Determine the (x, y) coordinate at the center of the cell enclosing the given text.  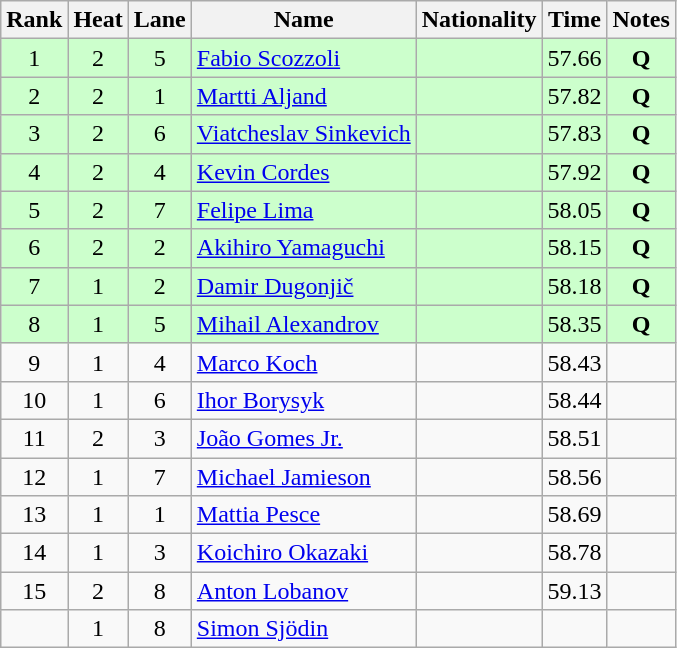
João Gomes Jr. (304, 438)
58.69 (574, 515)
57.83 (574, 134)
58.43 (574, 362)
57.82 (574, 96)
Fabio Scozzoli (304, 58)
Michael Jamieson (304, 477)
Kevin Cordes (304, 172)
Mattia Pesce (304, 515)
58.51 (574, 438)
14 (34, 553)
58.05 (574, 210)
Marco Koch (304, 362)
Anton Lobanov (304, 591)
Martti Aljand (304, 96)
58.44 (574, 400)
57.66 (574, 58)
Nationality (479, 20)
Koichiro Okazaki (304, 553)
58.15 (574, 248)
59.13 (574, 591)
Felipe Lima (304, 210)
13 (34, 515)
15 (34, 591)
Mihail Alexandrov (304, 324)
58.56 (574, 477)
Notes (641, 20)
Simon Sjödin (304, 629)
Heat (98, 20)
58.18 (574, 286)
58.78 (574, 553)
Ihor Borysyk (304, 400)
Akihiro Yamaguchi (304, 248)
Lane (160, 20)
10 (34, 400)
11 (34, 438)
Rank (34, 20)
Name (304, 20)
12 (34, 477)
Damir Dugonjič (304, 286)
9 (34, 362)
57.92 (574, 172)
Viatcheslav Sinkevich (304, 134)
Time (574, 20)
58.35 (574, 324)
